Capture the cell that displays the provided text and extract its [X, Y] central coordinate. 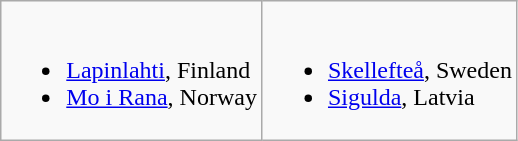
Lapinlahti, Finland Mo i Rana, Norway [132, 71]
Skellefteå, Sweden Sigulda, Latvia [390, 71]
